Search for the cell housing the specified text and yield its [x, y] center coordinate. 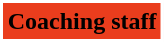
Coaching staff [82, 22]
